Detect which cell encompasses the target text, then output its [X, Y] center coordinate. 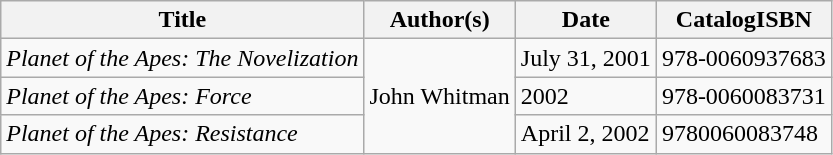
978-0060937683 [744, 58]
Planet of the Apes: Force [182, 96]
Author(s) [440, 20]
9780060083748 [744, 134]
John Whitman [440, 96]
CatalogISBN [744, 20]
Date [586, 20]
Title [182, 20]
April 2, 2002 [586, 134]
Planet of the Apes: The Novelization [182, 58]
July 31, 2001 [586, 58]
978-0060083731 [744, 96]
Planet of the Apes: Resistance [182, 134]
2002 [586, 96]
